For the text-containing cell, return its midpoint in (x, y) coordinate format. 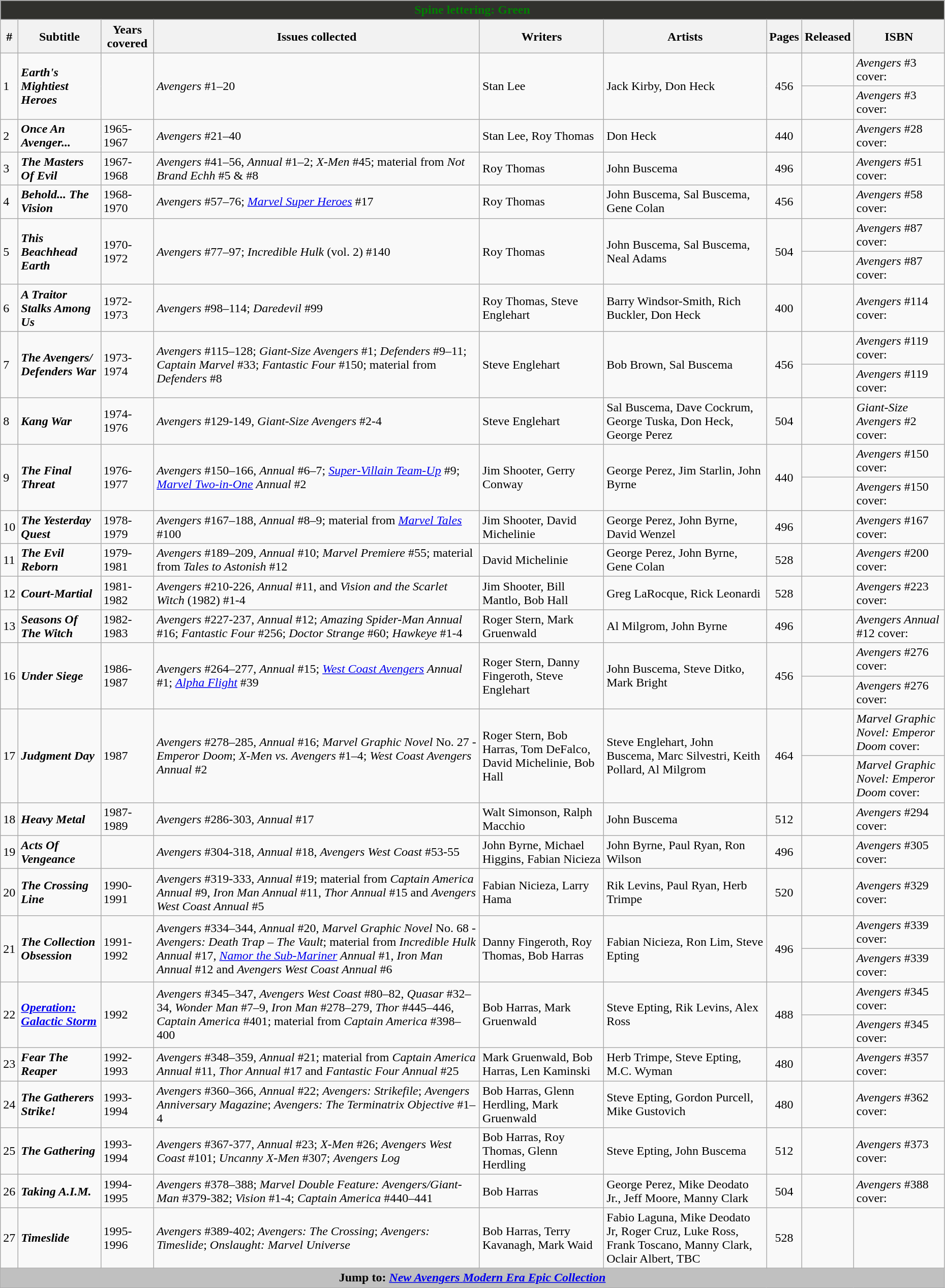
Bob Harras, Mark Gruenwald (541, 1014)
27 (9, 1238)
Roger Stern, Bob Harras, Tom DeFalco, David Michelinie, Bob Hall (541, 756)
Bob Brown, Sal Buscema (685, 364)
21 (9, 948)
Roy Thomas, Steve Englehart (541, 308)
Timeslide (59, 1238)
13 (9, 626)
Avengers #360–366, Annual #22; Avengers: Strikefile; Avengers Anniversary Magazine; Avengers: The Terminatrix Objective #1–4 (317, 1104)
Avengers #367-377, Annual #23; X-Men #26; Avengers West Coast #101; Uncanny X-Men #307; Avengers Log (317, 1151)
Avengers Annual #12 cover: (899, 626)
1970-1972 (127, 251)
1986-1987 (127, 676)
John Buscema, Sal Buscema, Neal Adams (685, 251)
Avengers #286-303, Annual #17 (317, 819)
ISBN (899, 37)
1 (9, 86)
Heavy Metal (59, 819)
1995-1996 (127, 1238)
Barry Windsor-Smith, Rich Buckler, Don Heck (685, 308)
George Perez, John Byrne, Gene Colan (685, 560)
Kang War (59, 421)
1987-1989 (127, 819)
David Michelinie (541, 560)
400 (784, 308)
Behold... The Vision (59, 201)
Artists (685, 37)
1981-1982 (127, 593)
Sal Buscema, Dave Cockrum, George Tuska, Don Heck, George Perez (685, 421)
Roger Stern, Danny Fingeroth, Steve Englehart (541, 676)
# (9, 37)
Earth's Mightiest Heroes (59, 86)
18 (9, 819)
4 (9, 201)
12 (9, 593)
Pages (784, 37)
Steve Epting, Rik Levins, Alex Ross (685, 1014)
Danny Fingeroth, Roy Thomas, Bob Harras (541, 948)
20 (9, 892)
488 (784, 1014)
Subtitle (59, 37)
Writers (541, 37)
19 (9, 852)
Years covered (127, 37)
Avengers #21–40 (317, 135)
Avengers #98–114; Daredevil #99 (317, 308)
Avengers #378–388; Marvel Double Feature: Avengers/Giant-Man #379-382; Vision #1-4; Captain America #440–441 (317, 1191)
1992 (127, 1014)
Avengers #189–209, Annual #10; Marvel Premiere #55; material from Tales to Astonish #12 (317, 560)
Fabio Laguna, Mike Deodato Jr, Roger Cruz, Luke Ross, Frank Toscano, Manny Clark, Oclair Albert, TBC (685, 1238)
Once An Avenger... (59, 135)
Avengers #388 cover: (899, 1191)
John Buscema, Steve Ditko, Mark Bright (685, 676)
This Beachhead Earth (59, 251)
1972-1973 (127, 308)
Herb Trimpe, Steve Epting, M.C. Wyman (685, 1065)
520 (784, 892)
Avengers #114 cover: (899, 308)
Avengers #167–188, Annual #8–9; material from Marvel Tales #100 (317, 527)
Jim Shooter, Bill Mantlo, Bob Hall (541, 593)
Stan Lee (541, 86)
Avengers #357 cover: (899, 1065)
Giant-Size Avengers #2 cover: (899, 421)
Steve Epting, Gordon Purcell, Mike Gustovich (685, 1104)
A Traitor Stalks Among Us (59, 308)
Avengers #223 cover: (899, 593)
8 (9, 421)
Avengers #115–128; Giant-Size Avengers #1; Defenders #9–11; Captain Marvel #33; Fantastic Four #150; material from Defenders #8 (317, 364)
3 (9, 169)
Taking A.I.M. (59, 1191)
Fabian Nicieza, Larry Hama (541, 892)
1990-1991 (127, 892)
26 (9, 1191)
Avengers #319-333, Annual #19; material from Captain America Annual #9, Iron Man Annual #11, Thor Annual #15 and Avengers West Coast Annual #5 (317, 892)
Roger Stern, Mark Gruenwald (541, 626)
The Collection Obsession (59, 948)
Steve Epting, John Buscema (685, 1151)
1976-1977 (127, 477)
Judgment Day (59, 756)
11 (9, 560)
Avengers #129-149, Giant-Size Avengers #2-4 (317, 421)
Acts Of Vengeance (59, 852)
Steve Englehart, John Buscema, Marc Silvestri, Keith Pollard, Al Milgrom (685, 756)
The Gathering (59, 1151)
Avengers #389-402; Avengers: The Crossing; Avengers: Timeslide; Onslaught: Marvel Universe (317, 1238)
1965-1967 (127, 135)
Issues collected (317, 37)
Seasons Of The Witch (59, 626)
1978-1979 (127, 527)
1974-1976 (127, 421)
Avengers #77–97; Incredible Hulk (vol. 2) #140 (317, 251)
Avengers #227-237, Annual #12; Amazing Spider-Man Annual #16; Fantastic Four #256; Doctor Strange #60; Hawkeye #1-4 (317, 626)
The Avengers/ Defenders War (59, 364)
Bob Harras, Roy Thomas, Glenn Herdling (541, 1151)
Avengers #200 cover: (899, 560)
16 (9, 676)
Al Milgrom, John Byrne (685, 626)
The Final Threat (59, 477)
The Masters Of Evil (59, 169)
17 (9, 756)
Avengers #305 cover: (899, 852)
22 (9, 1014)
25 (9, 1151)
Avengers #329 cover: (899, 892)
1982-1983 (127, 626)
Avengers #304-318, Annual #18, Avengers West Coast #53-55 (317, 852)
Fear The Reaper (59, 1065)
1991-1992 (127, 948)
Jim Shooter, David Michelinie (541, 527)
George Perez, John Byrne, David Wenzel (685, 527)
Bob Harras, Terry Kavanagh, Mark Waid (541, 1238)
Walt Simonson, Ralph Macchio (541, 819)
Avengers #362 cover: (899, 1104)
Greg LaRocque, Rick Leonardi (685, 593)
1994-1995 (127, 1191)
Avengers #51 cover: (899, 169)
Avengers #41–56, Annual #1–2; X-Men #45; material from Not Brand Echh #5 & #8 (317, 169)
Avengers #278–285, Annual #16; Marvel Graphic Novel No. 27 - Emperor Doom; X-Men vs. Avengers #1–4; West Coast Avengers Annual #2 (317, 756)
George Perez, Jim Starlin, John Byrne (685, 477)
Avengers #58 cover: (899, 201)
Avengers #210-226, Annual #11, and Vision and the Scarlet Witch (1982) #1-4 (317, 593)
9 (9, 477)
Avengers #167 cover: (899, 527)
John Byrne, Paul Ryan, Ron Wilson (685, 852)
464 (784, 756)
Avengers #1–20 (317, 86)
Avengers #264–277, Annual #15; West Coast Avengers Annual #1; Alpha Flight #39 (317, 676)
Jack Kirby, Don Heck (685, 86)
Jump to: New Avengers Modern Era Epic Collection (473, 1278)
John Buscema, Sal Buscema, Gene Colan (685, 201)
1992-1993 (127, 1065)
6 (9, 308)
Under Siege (59, 676)
Stan Lee, Roy Thomas (541, 135)
Avengers #28 cover: (899, 135)
Released (828, 37)
Mark Gruenwald, Bob Harras, Len Kaminski (541, 1065)
1979-1981 (127, 560)
7 (9, 364)
Avengers #373 cover: (899, 1151)
Operation: Galactic Storm (59, 1014)
The Yesterday Quest (59, 527)
The Gatherers Strike! (59, 1104)
1967-1968 (127, 169)
The Evil Reborn (59, 560)
Avengers #57–76; Marvel Super Heroes #17 (317, 201)
Fabian Nicieza, Ron Lim, Steve Epting (685, 948)
5 (9, 251)
Bob Harras (541, 1191)
2 (9, 135)
John Byrne, Michael Higgins, Fabian Nicieza (541, 852)
Court-Martial (59, 593)
Avengers #150–166, Annual #6–7; Super-Villain Team-Up #9; Marvel Two-in-One Annual #2 (317, 477)
1968-1970 (127, 201)
Bob Harras, Glenn Herdling, Mark Gruenwald (541, 1104)
Don Heck (685, 135)
Avengers #294 cover: (899, 819)
George Perez, Mike Deodato Jr., Jeff Moore, Manny Clark (685, 1191)
1987 (127, 756)
The Crossing Line (59, 892)
24 (9, 1104)
1973-1974 (127, 364)
Rik Levins, Paul Ryan, Herb Trimpe (685, 892)
Jim Shooter, Gerry Conway (541, 477)
10 (9, 527)
Avengers #348–359, Annual #21; material from Captain America Annual #11, Thor Annual #17 and Fantastic Four Annual #25 (317, 1065)
Spine lettering: Green (473, 10)
23 (9, 1065)
